Detect which cell encompasses the target text, then output its (x, y) center coordinate. 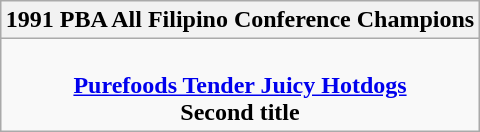
Purefoods Tender Juicy Hotdogs Second title (240, 85)
1991 PBA All Filipino Conference Champions (240, 20)
